Output the [X, Y] coordinate of the center of the cell containing the given text.  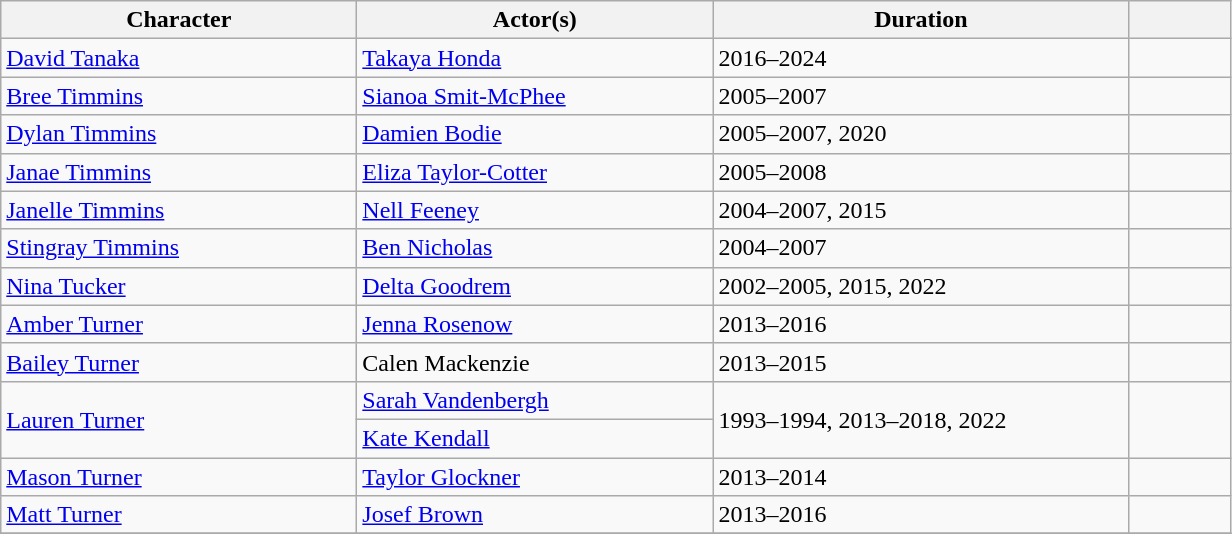
Bailey Turner [179, 362]
David Tanaka [179, 58]
Nina Tucker [179, 286]
Takaya Honda [535, 58]
Stingray Timmins [179, 248]
Taylor Glockner [535, 477]
Janae Timmins [179, 172]
Nell Feeney [535, 210]
Mason Turner [179, 477]
Bree Timmins [179, 96]
Sarah Vandenbergh [535, 400]
2005–2007, 2020 [921, 134]
2005–2007 [921, 96]
Matt Turner [179, 515]
Eliza Taylor-Cotter [535, 172]
2002–2005, 2015, 2022 [921, 286]
Character [179, 20]
Actor(s) [535, 20]
2004–2007 [921, 248]
Calen Mackenzie [535, 362]
2004–2007, 2015 [921, 210]
Josef Brown [535, 515]
Janelle Timmins [179, 210]
Delta Goodrem [535, 286]
Damien Bodie [535, 134]
Kate Kendall [535, 438]
2013–2014 [921, 477]
Jenna Rosenow [535, 324]
Lauren Turner [179, 419]
1993–1994, 2013–2018, 2022 [921, 419]
Sianoa Smit-McPhee [535, 96]
Amber Turner [179, 324]
Duration [921, 20]
Dylan Timmins [179, 134]
2005–2008 [921, 172]
2016–2024 [921, 58]
Ben Nicholas [535, 248]
2013–2015 [921, 362]
